Identify which cell holds the provided text, then report its (X, Y) central coordinate. 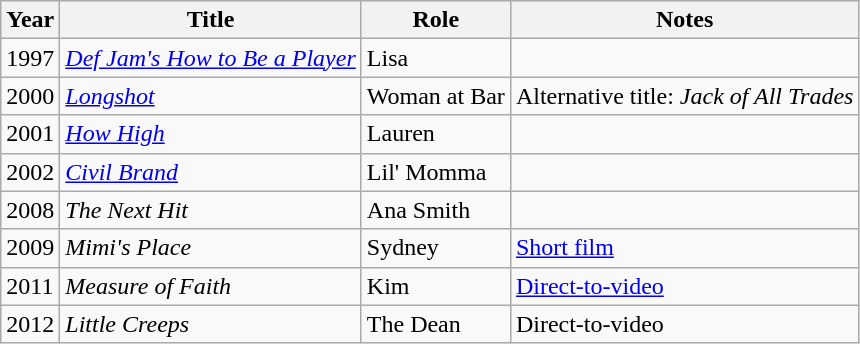
Sydney (436, 248)
Title (210, 20)
Mimi's Place (210, 248)
Kim (436, 286)
Def Jam's How to Be a Player (210, 58)
1997 (30, 58)
How High (210, 134)
Civil Brand (210, 172)
2011 (30, 286)
Little Creeps (210, 324)
Short film (684, 248)
2002 (30, 172)
2001 (30, 134)
Woman at Bar (436, 96)
Longshot (210, 96)
Notes (684, 20)
Lisa (436, 58)
2012 (30, 324)
Year (30, 20)
2000 (30, 96)
The Next Hit (210, 210)
The Dean (436, 324)
Role (436, 20)
Alternative title: Jack of All Trades (684, 96)
Ana Smith (436, 210)
2009 (30, 248)
Lauren (436, 134)
2008 (30, 210)
Lil' Momma (436, 172)
Measure of Faith (210, 286)
